Find where the given text appears and provide that cell's center as (X, Y) coordinate. 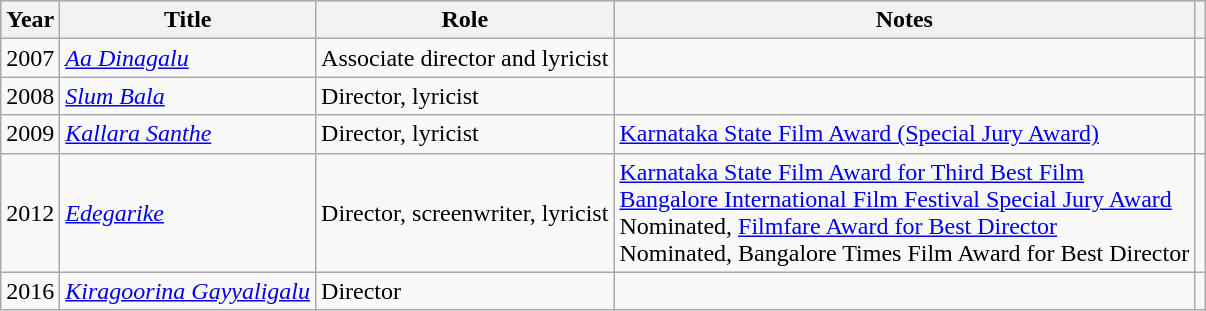
Kiragoorina Gayyaligalu (188, 291)
Role (465, 20)
Title (188, 20)
Associate director and lyricist (465, 58)
Karnataka State Film Award (Special Jury Award) (904, 134)
Aa Dinagalu (188, 58)
Director, screenwriter, lyricist (465, 212)
Director (465, 291)
Kallara Santhe (188, 134)
2012 (30, 212)
2009 (30, 134)
Year (30, 20)
Slum Bala (188, 96)
2007 (30, 58)
Edegarike (188, 212)
2008 (30, 96)
Notes (904, 20)
2016 (30, 291)
